For the text-containing cell, return its midpoint in [X, Y] coordinate format. 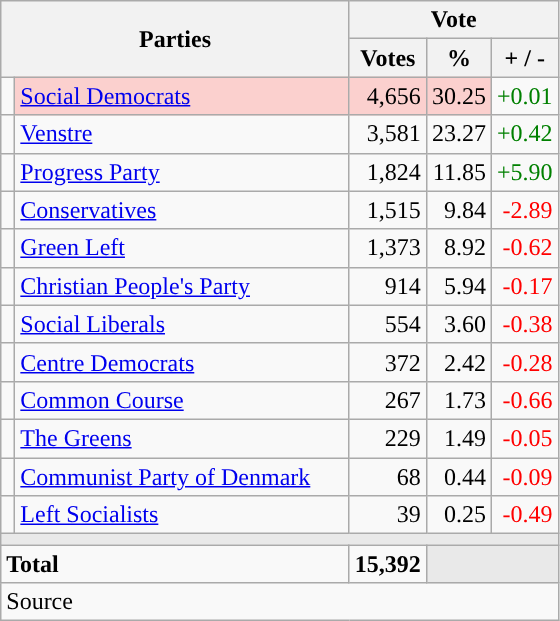
2.42 [458, 362]
Parties [176, 39]
23.27 [458, 134]
4,656 [388, 96]
Communist Party of Denmark [182, 477]
11.85 [458, 172]
The Greens [182, 438]
+0.01 [524, 96]
+ / - [524, 58]
Left Socialists [182, 515]
15,392 [388, 564]
1,515 [388, 210]
39 [388, 515]
Social Liberals [182, 324]
-2.89 [524, 210]
68 [388, 477]
-0.05 [524, 438]
-0.28 [524, 362]
1.73 [458, 400]
267 [388, 400]
229 [388, 438]
-0.38 [524, 324]
% [458, 58]
Conservatives [182, 210]
-0.62 [524, 248]
30.25 [458, 96]
3,581 [388, 134]
-0.49 [524, 515]
0.44 [458, 477]
Venstre [182, 134]
-0.09 [524, 477]
Total [176, 564]
Christian People's Party [182, 286]
914 [388, 286]
+5.90 [524, 172]
Source [280, 602]
5.94 [458, 286]
-0.66 [524, 400]
1.49 [458, 438]
Green Left [182, 248]
1,373 [388, 248]
8.92 [458, 248]
0.25 [458, 515]
1,824 [388, 172]
3.60 [458, 324]
372 [388, 362]
Progress Party [182, 172]
+0.42 [524, 134]
Centre Democrats [182, 362]
Social Democrats [182, 96]
Vote [454, 20]
Common Course [182, 400]
-0.17 [524, 286]
554 [388, 324]
9.84 [458, 210]
Votes [388, 58]
